Return (X, Y) of the center of cell containing provided text 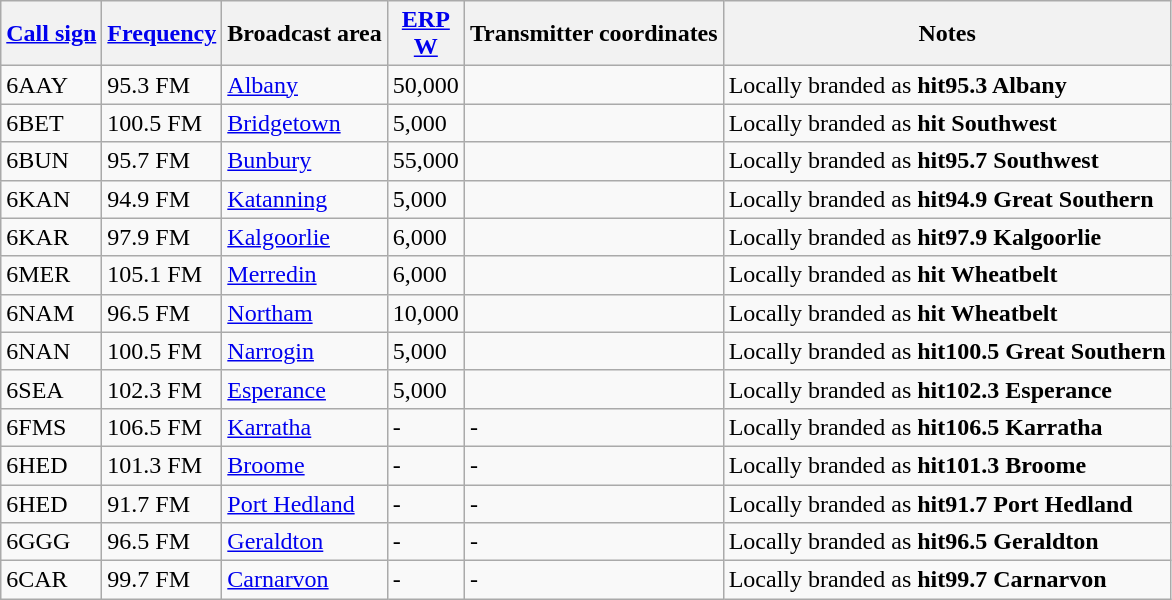
106.5 FM (162, 427)
Transmitter coordinates (594, 34)
102.3 FM (162, 389)
91.7 FM (162, 503)
6KAN (52, 199)
6SEA (52, 389)
Locally branded as hit96.5 Geraldton (947, 542)
6NAM (52, 313)
105.1 FM (162, 275)
50,000 (426, 85)
Notes (947, 34)
Frequency (162, 34)
Locally branded as hit94.9 Great Southern (947, 199)
6MER (52, 275)
Port Hedland (304, 503)
Merredin (304, 275)
Geraldton (304, 542)
Locally branded as hit Southwest (947, 123)
101.3 FM (162, 465)
Katanning (304, 199)
Locally branded as hit97.9 Kalgoorlie (947, 237)
97.9 FM (162, 237)
Locally branded as hit102.3 Esperance (947, 389)
Locally branded as hit100.5 Great Southern (947, 351)
Locally branded as hit95.7 Southwest (947, 161)
95.7 FM (162, 161)
6NAN (52, 351)
6GGG (52, 542)
Locally branded as hit101.3 Broome (947, 465)
Carnarvon (304, 580)
Narrogin (304, 351)
6CAR (52, 580)
Karratha (304, 427)
Kalgoorlie (304, 237)
Locally branded as hit106.5 Karratha (947, 427)
6KAR (52, 237)
Call sign (52, 34)
Locally branded as hit91.7 Port Hedland (947, 503)
ERPW (426, 34)
Locally branded as hit99.7 Carnarvon (947, 580)
55,000 (426, 161)
99.7 FM (162, 580)
Broome (304, 465)
6BET (52, 123)
6BUN (52, 161)
Esperance (304, 389)
10,000 (426, 313)
94.9 FM (162, 199)
Bridgetown (304, 123)
Albany (304, 85)
Northam (304, 313)
Bunbury (304, 161)
Locally branded as hit95.3 Albany (947, 85)
6AAY (52, 85)
95.3 FM (162, 85)
6FMS (52, 427)
Broadcast area (304, 34)
